Pinpoint the cell where the given text exists, returning its (X, Y) midpoint coordinate. 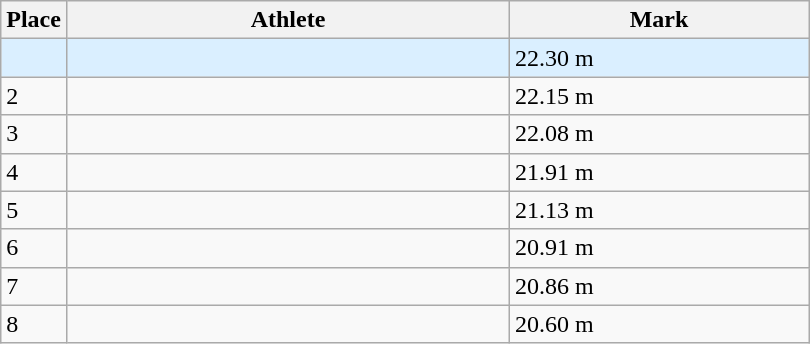
Place (34, 20)
8 (34, 324)
4 (34, 172)
20.91 m (660, 248)
2 (34, 96)
7 (34, 286)
5 (34, 210)
3 (34, 134)
20.60 m (660, 324)
22.30 m (660, 58)
22.15 m (660, 96)
20.86 m (660, 286)
21.13 m (660, 210)
21.91 m (660, 172)
Athlete (288, 20)
22.08 m (660, 134)
Mark (660, 20)
6 (34, 248)
